Detect which cell encompasses the target text, then output its (X, Y) center coordinate. 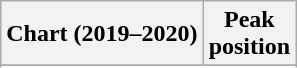
Chart (2019–2020) (102, 34)
Peakposition (249, 34)
